Detect which cell encompasses the target text, then output its (X, Y) center coordinate. 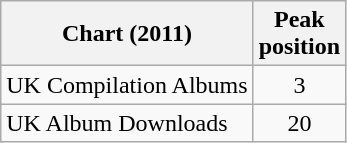
UK Compilation Albums (127, 85)
20 (299, 123)
Chart (2011) (127, 34)
UK Album Downloads (127, 123)
Peakposition (299, 34)
3 (299, 85)
